Return [X, Y] of the center of cell containing provided text 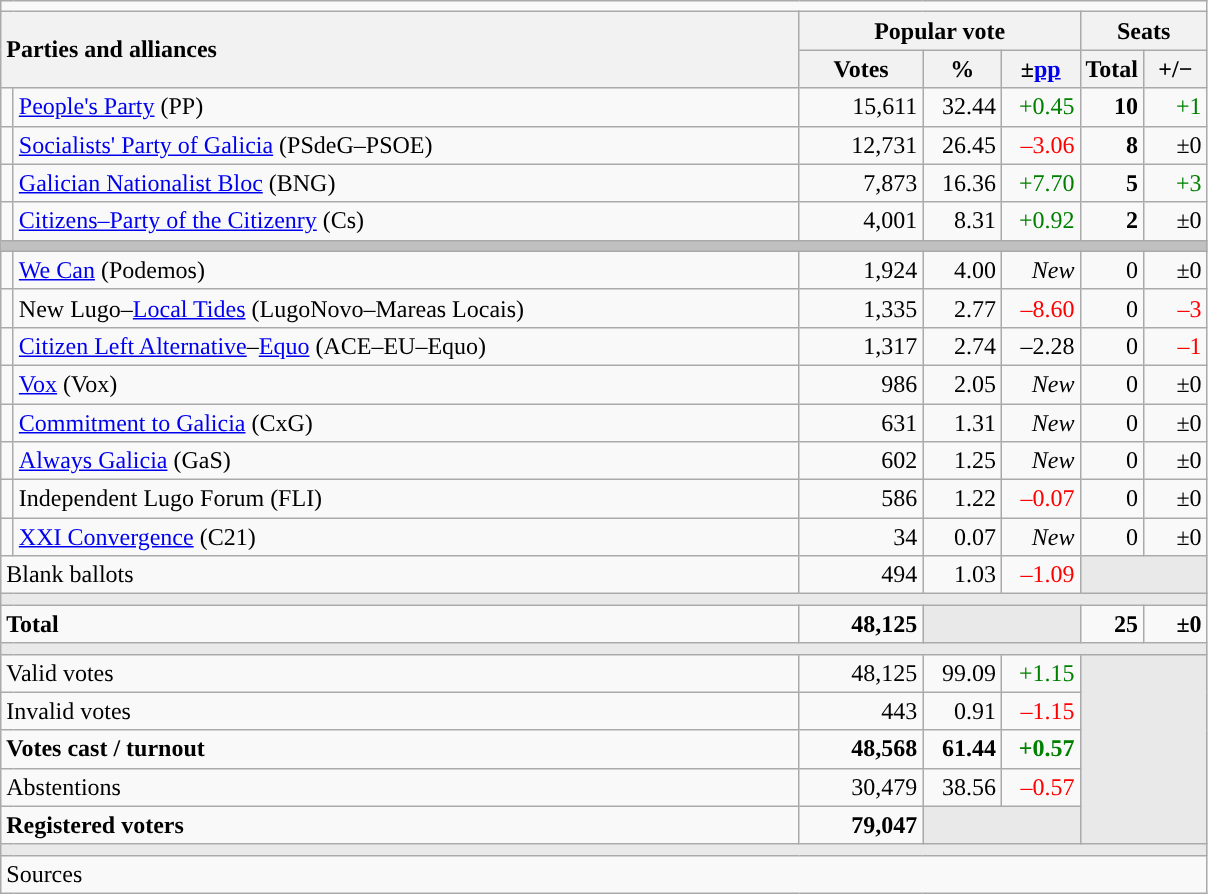
48,568 [861, 749]
+3 [1176, 183]
2.74 [962, 346]
4,001 [861, 221]
2.05 [962, 384]
631 [861, 423]
–2.28 [1040, 346]
Invalid votes [400, 711]
+/− [1176, 69]
30,479 [861, 787]
New Lugo–Local Tides (LugoNovo–Mareas Locais) [406, 308]
±pp [1040, 69]
Vox (Vox) [406, 384]
1.31 [962, 423]
Votes [861, 69]
602 [861, 461]
+0.45 [1040, 107]
Citizen Left Alternative–Equo (ACE–EU–Equo) [406, 346]
Socialists' Party of Galicia (PSdeG–PSOE) [406, 145]
1.25 [962, 461]
443 [861, 711]
1,317 [861, 346]
8.31 [962, 221]
% [962, 69]
0.07 [962, 537]
12,731 [861, 145]
1,335 [861, 308]
Votes cast / turnout [400, 749]
494 [861, 575]
15,611 [861, 107]
Abstentions [400, 787]
–3.06 [1040, 145]
1,924 [861, 270]
–0.07 [1040, 499]
–3 [1176, 308]
XXI Convergence (C21) [406, 537]
Galician Nationalist Bloc (BNG) [406, 183]
+0.57 [1040, 749]
16.36 [962, 183]
–8.60 [1040, 308]
+0.92 [1040, 221]
–1 [1176, 346]
1.03 [962, 575]
2.77 [962, 308]
–0.57 [1040, 787]
People's Party (PP) [406, 107]
0.91 [962, 711]
4.00 [962, 270]
Citizens–Party of the Citizenry (Cs) [406, 221]
586 [861, 499]
79,047 [861, 825]
Always Galicia (GaS) [406, 461]
+7.70 [1040, 183]
+1 [1176, 107]
8 [1112, 145]
5 [1112, 183]
We Can (Podemos) [406, 270]
Commitment to Galicia (CxG) [406, 423]
2 [1112, 221]
10 [1112, 107]
7,873 [861, 183]
61.44 [962, 749]
Seats [1144, 31]
+1.15 [1040, 673]
34 [861, 537]
1.22 [962, 499]
32.44 [962, 107]
25 [1112, 624]
Blank ballots [400, 575]
–1.15 [1040, 711]
986 [861, 384]
Registered voters [400, 825]
Sources [604, 874]
–1.09 [1040, 575]
38.56 [962, 787]
Popular vote [940, 31]
Parties and alliances [400, 50]
Valid votes [400, 673]
99.09 [962, 673]
Independent Lugo Forum (FLI) [406, 499]
26.45 [962, 145]
